Identify which cell holds the provided text, then report its [x, y] central coordinate. 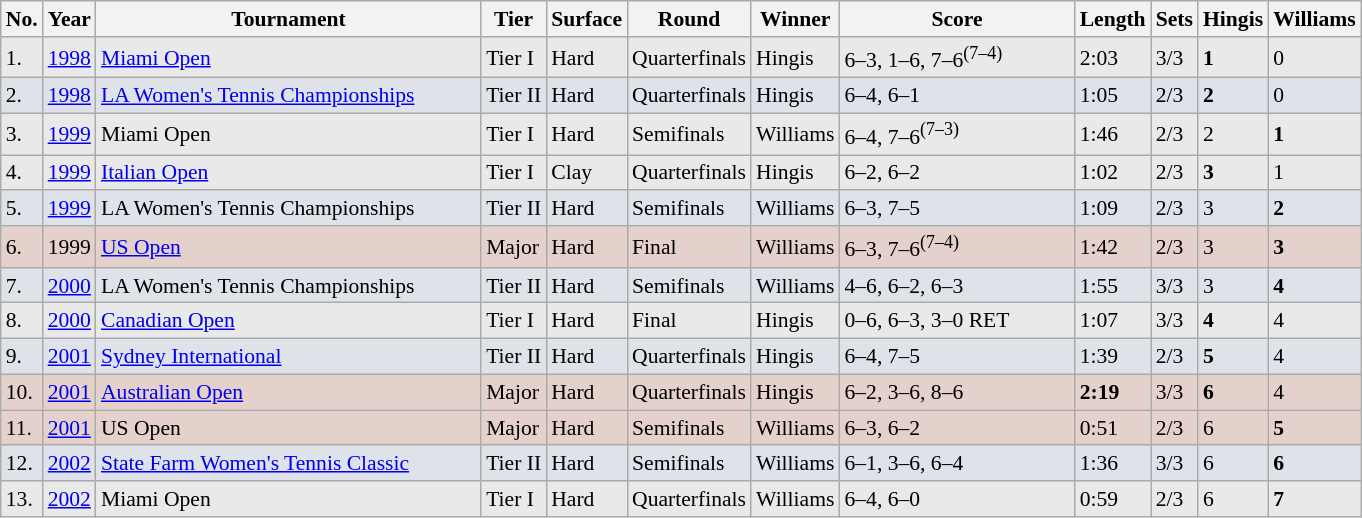
6–4, 6–1 [956, 96]
6–4, 6–0 [956, 499]
4–6, 6–2, 6–3 [956, 286]
Tier [514, 19]
1. [22, 58]
3. [22, 134]
6–4, 7–5 [956, 357]
2:03 [1113, 58]
11. [22, 428]
Sets [1174, 19]
7. [22, 286]
10. [22, 392]
1:46 [1113, 134]
Round [689, 19]
Italian Open [288, 173]
1:07 [1113, 321]
Australian Open [288, 392]
6–3, 6–2 [956, 428]
2:19 [1113, 392]
1:05 [1113, 96]
No. [22, 19]
Clay [586, 173]
Canadian Open [288, 321]
0:59 [1113, 499]
6–3, 7–5 [956, 209]
6–3, 1–6, 7–6(7–4) [956, 58]
0:51 [1113, 428]
8. [22, 321]
Tournament [288, 19]
7 [1314, 499]
5. [22, 209]
6–1, 3–6, 6–4 [956, 464]
6–2, 6–2 [956, 173]
12. [22, 464]
Length [1113, 19]
6. [22, 246]
Surface [586, 19]
1:42 [1113, 246]
Year [70, 19]
1:39 [1113, 357]
Sydney International [288, 357]
6–3, 7–6(7–4) [956, 246]
9. [22, 357]
4. [22, 173]
2. [22, 96]
6–4, 7–6(7–3) [956, 134]
State Farm Women's Tennis Classic [288, 464]
6–2, 3–6, 8–6 [956, 392]
13. [22, 499]
1:09 [1113, 209]
Score [956, 19]
1:02 [1113, 173]
1:36 [1113, 464]
1:55 [1113, 286]
Winner [795, 19]
0–6, 6–3, 3–0 RET [956, 321]
